Identify which cell holds the provided text, then report its [X, Y] central coordinate. 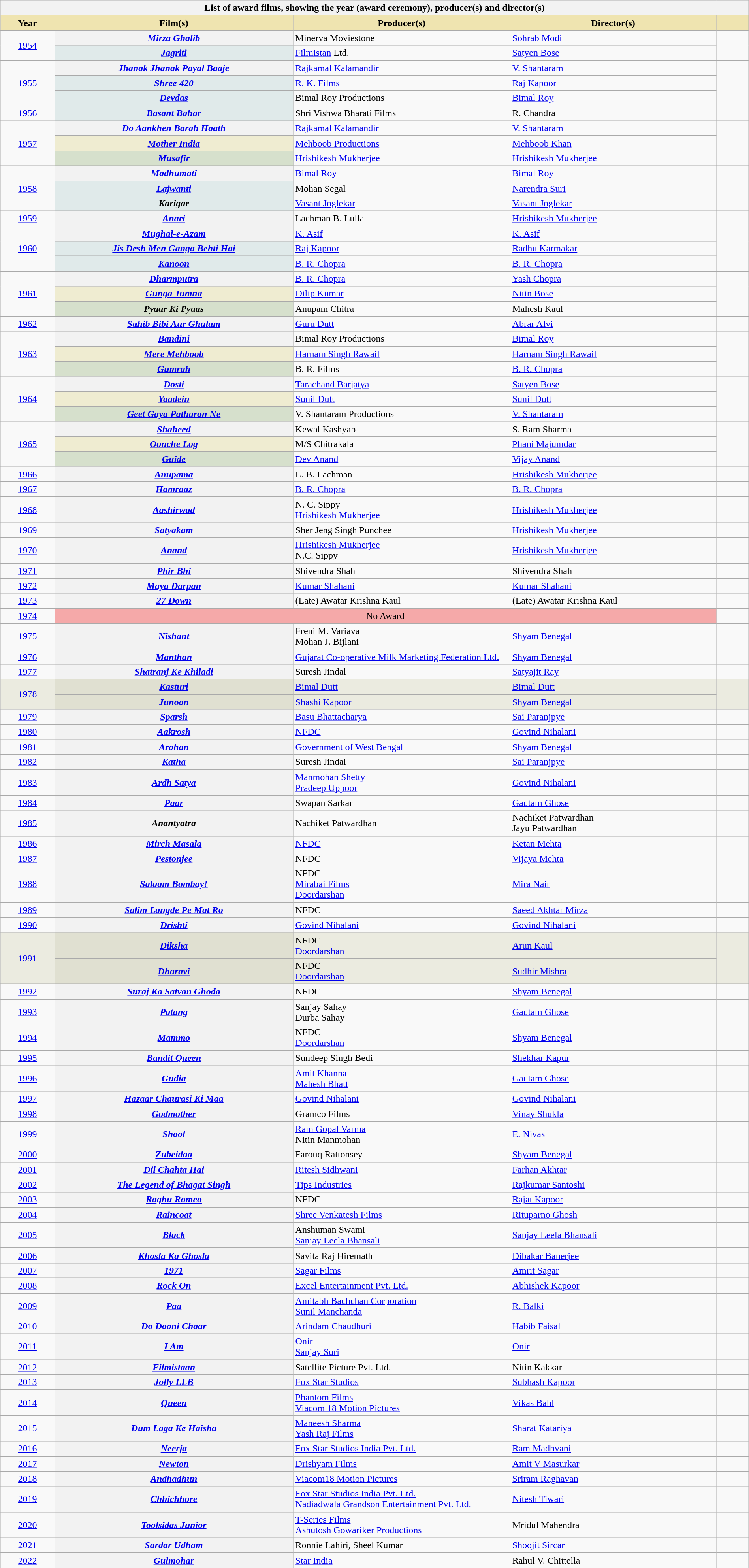
Basu Bhattacharya [401, 717]
1981 [28, 747]
2013 [28, 1382]
Paar [174, 803]
Toolsidas Junior [174, 1525]
2018 [28, 1479]
Black [174, 1235]
1978 [28, 694]
E. Nivas [613, 1134]
Anshuman SwamiSanjay Leela Bhansali [401, 1235]
Nitin Bose [613, 294]
Dibakar Banerjee [613, 1255]
Anari [174, 219]
Amit V Masurkar [613, 1464]
1963 [28, 354]
Amrit Sagar [613, 1270]
Onir [613, 1347]
Bandini [174, 339]
Sardar Udham [174, 1545]
Mahesh Kaul [613, 309]
R. Chandra [613, 113]
Dil Chahta Hai [174, 1170]
Rajkumar Santoshi [613, 1185]
2000 [28, 1155]
Raghu Romeo [174, 1200]
1997 [28, 1099]
1977 [28, 672]
The Legend of Bhagat Singh [174, 1185]
Vinay Shukla [613, 1114]
Basant Bahar [174, 113]
Abhishek Kapoor [613, 1285]
Anupama [174, 474]
Dev Anand [401, 459]
2022 [28, 1560]
1986 [28, 843]
Gumrah [174, 369]
1959 [28, 219]
Fox Star Studios India Pvt. Ltd. [401, 1449]
Khosla Ka Ghosla [174, 1255]
Pestonjee [174, 859]
Viacom18 Motion Pictures [401, 1479]
Nitin Kakkar [613, 1367]
1982 [28, 762]
Phir Bhi [174, 571]
Amitabh Bachchan CorporationSunil Manchanda [401, 1306]
Lachman B. Lulla [401, 219]
Kanoon [174, 264]
Diksha [174, 945]
1989 [28, 910]
2001 [28, 1170]
Sundeep Singh Bedi [401, 1058]
NFDCMirabai FilmsDoordarshan [401, 884]
Kasturi [174, 687]
1966 [28, 474]
1995 [28, 1058]
Shatranj Ke Khiladi [174, 672]
Suraj Ka Satvan Ghoda [174, 991]
Rahul V. Chittella [613, 1560]
2004 [28, 1215]
Sharat Katariya [613, 1428]
Star India [401, 1560]
2002 [28, 1185]
1992 [28, 991]
Farhan Akhtar [613, 1170]
Arohan [174, 747]
27 Down [174, 601]
Satyajit Ray [613, 672]
Devdas [174, 98]
Gudia [174, 1078]
Chhichhore [174, 1499]
Pyaar Ki Pyaas [174, 309]
Nishant [174, 636]
2007 [28, 1270]
Mughal-e-Azam [174, 234]
Gujarat Co-operative Milk Marketing Federation Ltd. [401, 657]
M/S Chitrakala [401, 444]
Sparsh [174, 717]
Filmistaan [174, 1367]
Anupam Chitra [401, 309]
Andhadhun [174, 1479]
Satellite Picture Pvt. Ltd. [401, 1367]
1962 [28, 324]
N. C. SippyHrishikesh Mukherjee [401, 510]
Shaheed [174, 429]
1975 [28, 636]
Hrishikesh MukherjeeN.C. Sippy [401, 550]
Habib Faisal [613, 1326]
Swapan Sarkar [401, 803]
Vijay Anand [613, 459]
2005 [28, 1235]
1970 [28, 550]
Dum Laga Ke Haisha [174, 1428]
Vikas Bahl [613, 1402]
1955 [28, 83]
Year [28, 23]
Sriram Raghavan [613, 1479]
Mehboob Productions [401, 143]
Abrar Alvi [613, 324]
Geet Gaya Patharon Ne [174, 414]
Ketan Mehta [613, 843]
Lajwanti [174, 189]
Sagar Films [401, 1270]
1985 [28, 823]
Vijaya Mehta [613, 859]
Anantyatra [174, 823]
No Award [386, 616]
Dosti [174, 384]
Mammo [174, 1038]
Producer(s) [401, 23]
Government of West Bengal [401, 747]
B. R. Films [401, 369]
Do Aankhen Barah Haath [174, 128]
2012 [28, 1367]
Sher Jeng Singh Punchee [401, 530]
2009 [28, 1306]
R. K. Films [401, 83]
Maneesh SharmaYash Raj Films [401, 1428]
Rock On [174, 1285]
Salaam Bombay! [174, 884]
2008 [28, 1285]
1999 [28, 1134]
Satyakam [174, 530]
1996 [28, 1078]
Anand [174, 550]
Gunga Jumna [174, 294]
Kewal Kashyap [401, 429]
Karigar [174, 204]
Bandit Queen [174, 1058]
1957 [28, 143]
Radhu Karmakar [613, 249]
Musafir [174, 158]
1958 [28, 188]
Hamraaz [174, 489]
Queen [174, 1402]
1954 [28, 45]
Arun Kaul [613, 945]
2016 [28, 1449]
Shool [174, 1134]
Filmistan Ltd. [401, 53]
1972 [28, 586]
I Am [174, 1347]
2003 [28, 1200]
2015 [28, 1428]
Shekhar Kapur [613, 1058]
List of award films, showing the year (award ceremony), producer(s) and director(s) [374, 8]
Mother India [174, 143]
Subhash Kapoor [613, 1382]
Excel Entertainment Pvt. Ltd. [401, 1285]
Tarachand Barjatya [401, 384]
V. Shantaram Productions [401, 414]
Mirza Ghalib [174, 38]
Savita Raj Hiremath [401, 1255]
Film(s) [174, 23]
Nachiket Patwardhan [401, 823]
Sanjay Leela Bhansali [613, 1235]
1994 [28, 1038]
Drishti [174, 925]
1967 [28, 489]
Phani Majumdar [613, 444]
Do Dooni Chaar [174, 1326]
OnirSanjay Suri [401, 1347]
2019 [28, 1499]
Aakrosh [174, 732]
1960 [28, 249]
Sanjay Sahay Durba Sahay [401, 1012]
1998 [28, 1114]
Shree Venkatesh Films [401, 1215]
Jis Desh Men Ganga Behti Hai [174, 249]
Yash Chopra [613, 279]
Manthan [174, 657]
Rituparno Ghosh [613, 1215]
Narendra Suri [613, 189]
Patang [174, 1012]
2010 [28, 1326]
Junoon [174, 702]
Neerja [174, 1449]
L. B. Lachman [401, 474]
1990 [28, 925]
1984 [28, 803]
Mere Mehboob [174, 354]
Sahib Bibi Aur Ghulam [174, 324]
Dharavi [174, 971]
2021 [28, 1545]
Shree 420 [174, 83]
Amit KhannaMahesh Bhatt [401, 1078]
1956 [28, 113]
Nachiket PatwardhanJayu Patwardhan [613, 823]
Dharmputra [174, 279]
1976 [28, 657]
Katha [174, 762]
Shoojit Sircar [613, 1545]
Paa [174, 1306]
Salim Langde Pe Mat Ro [174, 910]
2017 [28, 1464]
Fox Star Studios [401, 1382]
1969 [28, 530]
1991 [28, 958]
1968 [28, 510]
Maya Darpan [174, 586]
1964 [28, 399]
Arindam Chaudhuri [401, 1326]
Ritesh Sidhwani [401, 1170]
Ardh Satya [174, 783]
Hazaar Chaurasi Ki Maa [174, 1099]
Guide [174, 459]
1980 [28, 732]
Mehboob Khan [613, 143]
Godmother [174, 1114]
1973 [28, 601]
Ronnie Lahiri, Sheel Kumar [401, 1545]
Freni M. VariavaMohan J. Bijlani [401, 636]
T-Series FilmsAshutosh Gowariker Productions [401, 1525]
Gramco Films [401, 1114]
Nitesh Tiwari [613, 1499]
1983 [28, 783]
Drishyam Films [401, 1464]
S. Ram Sharma [613, 429]
Aashirwad [174, 510]
2020 [28, 1525]
Mohan Segal [401, 189]
Jolly LLB [174, 1382]
Manmohan ShettyPradeep Uppoor [401, 783]
Dilip Kumar [401, 294]
1993 [28, 1012]
Sudhir Mishra [613, 971]
Yaadein [174, 399]
Raincoat [174, 1215]
Newton [174, 1464]
1961 [28, 294]
2014 [28, 1402]
Ram Gopal VarmaNitin Manmohan [401, 1134]
Phantom FilmsViacom 18 Motion Pictures [401, 1402]
Shashi Kapoor [401, 702]
1979 [28, 717]
Gulmohar [174, 1560]
Guru Dutt [401, 324]
Tips Industries [401, 1185]
Jagriti [174, 53]
1987 [28, 859]
Rajat Kapoor [613, 1200]
R. Balki [613, 1306]
Sohrab Modi [613, 38]
Mira Nair [613, 884]
Zubeidaa [174, 1155]
Oonche Log [174, 444]
1965 [28, 444]
Fox Star Studios India Pvt. Ltd.Nadiadwala Grandson Entertainment Pvt. Ltd. [401, 1499]
1988 [28, 884]
Director(s) [613, 23]
Jhanak Jhanak Payal Baaje [174, 68]
1974 [28, 616]
Mirch Masala [174, 843]
2011 [28, 1347]
Mridul Mahendra [613, 1525]
Ram Madhvani [613, 1449]
Shri Vishwa Bharati Films [401, 113]
Minerva Moviestone [401, 38]
Saeed Akhtar Mirza [613, 910]
Madhumati [174, 173]
2006 [28, 1255]
Farouq Rattonsey [401, 1155]
